For the text-containing cell, return its midpoint in (x, y) coordinate format. 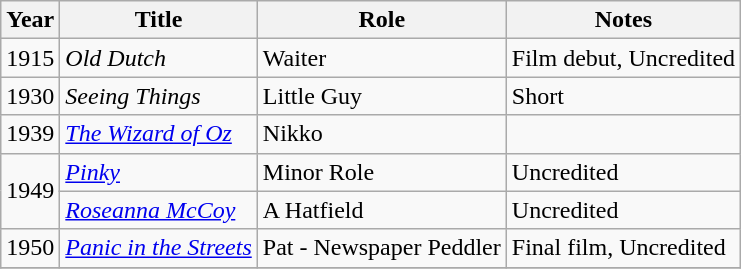
Minor Role (382, 172)
1939 (30, 134)
Little Guy (382, 96)
Short (623, 96)
Pinky (158, 172)
A Hatfield (382, 210)
Waiter (382, 58)
Title (158, 20)
1930 (30, 96)
Notes (623, 20)
Year (30, 20)
Nikko (382, 134)
Panic in the Streets (158, 248)
1950 (30, 248)
Seeing Things (158, 96)
Pat - Newspaper Peddler (382, 248)
1949 (30, 191)
Roseanna McCoy (158, 210)
1915 (30, 58)
Film debut, Uncredited (623, 58)
Role (382, 20)
The Wizard of Oz (158, 134)
Final film, Uncredited (623, 248)
Old Dutch (158, 58)
